Find where the given text appears and provide that cell's center as (X, Y) coordinate. 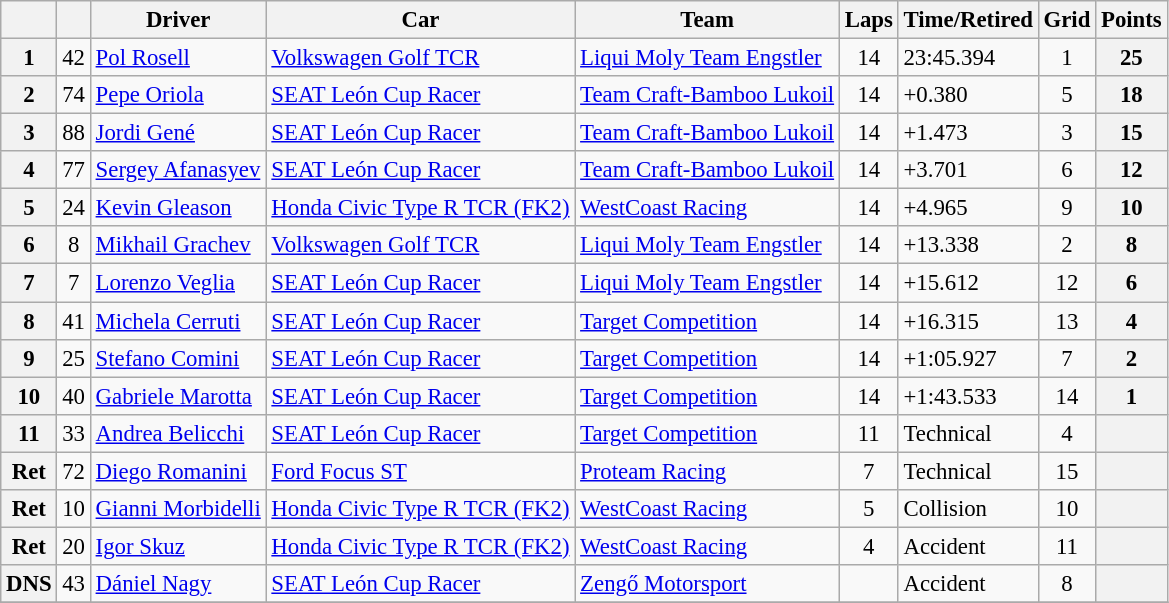
Proteam Racing (708, 471)
23:45.394 (968, 58)
+3.701 (968, 170)
72 (74, 471)
Gianni Morbidelli (178, 509)
Diego Romanini (178, 471)
+1.473 (968, 133)
Sergey Afanasyev (178, 170)
Stefano Comini (178, 358)
Team (708, 20)
Pepe Oriola (178, 95)
Zengő Motorsport (708, 584)
13 (1066, 321)
Driver (178, 20)
Points (1132, 20)
41 (74, 321)
20 (74, 546)
Collision (968, 509)
Andrea Belicchi (178, 433)
Pol Rosell (178, 58)
24 (74, 208)
+1:43.533 (968, 396)
88 (74, 133)
Laps (868, 20)
+0.380 (968, 95)
+13.338 (968, 245)
74 (74, 95)
Time/Retired (968, 20)
Gabriele Marotta (178, 396)
+15.612 (968, 283)
40 (74, 396)
Jordi Gené (178, 133)
18 (1132, 95)
Ford Focus ST (420, 471)
Michela Cerruti (178, 321)
Dániel Nagy (178, 584)
42 (74, 58)
DNS (29, 584)
+1:05.927 (968, 358)
Kevin Gleason (178, 208)
77 (74, 170)
43 (74, 584)
Igor Skuz (178, 546)
Car (420, 20)
+4.965 (968, 208)
Lorenzo Veglia (178, 283)
33 (74, 433)
Grid (1066, 20)
Mikhail Grachev (178, 245)
+16.315 (968, 321)
